Determine the [x, y] coordinate at the center of the cell enclosing the given text.  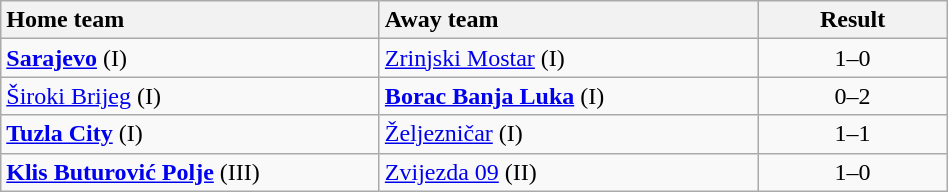
Željezničar (I) [568, 134]
0–2 [852, 96]
Široki Brijeg (I) [190, 96]
Home team [190, 20]
Away team [568, 20]
Borac Banja Luka (I) [568, 96]
Zvijezda 09 (II) [568, 172]
Zrinjski Mostar (I) [568, 58]
Klis Buturović Polje (III) [190, 172]
Sarajevo (I) [190, 58]
1–1 [852, 134]
Tuzla City (I) [190, 134]
Result [852, 20]
